Return (x, y) of the center of cell containing provided text 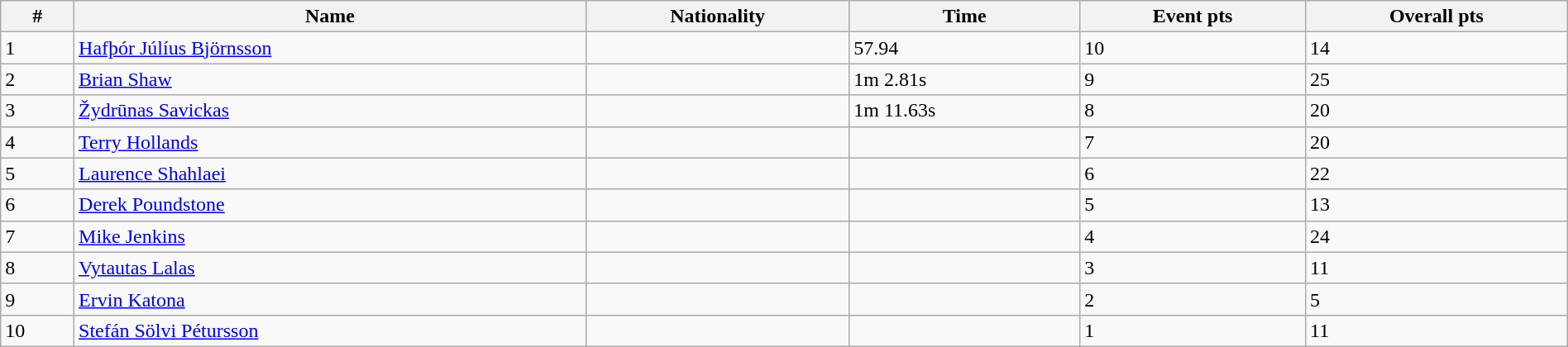
1m 2.81s (964, 79)
Nationality (717, 17)
14 (1437, 48)
1m 11.63s (964, 111)
Stefán Sölvi Pétursson (331, 330)
Overall pts (1437, 17)
Žydrūnas Savickas (331, 111)
Time (964, 17)
Ervin Katona (331, 299)
24 (1437, 236)
57.94 (964, 48)
# (38, 17)
Hafþór Júlíus Björnsson (331, 48)
22 (1437, 173)
Terry Hollands (331, 142)
25 (1437, 79)
Derek Poundstone (331, 205)
Vytautas Lalas (331, 268)
Laurence Shahlaei (331, 173)
Mike Jenkins (331, 236)
Event pts (1193, 17)
Brian Shaw (331, 79)
Name (331, 17)
13 (1437, 205)
